Detect which cell encompasses the target text, then output its [X, Y] center coordinate. 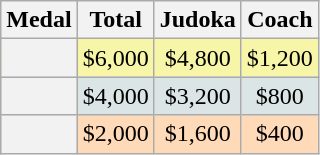
$6,000 [116, 58]
Medal [39, 20]
$2,000 [116, 134]
$1,200 [280, 58]
$800 [280, 96]
$4,000 [116, 96]
$4,800 [198, 58]
Judoka [198, 20]
$1,600 [198, 134]
Coach [280, 20]
$3,200 [198, 96]
Total [116, 20]
$400 [280, 134]
